Find where the given text appears and provide that cell's center as [x, y] coordinate. 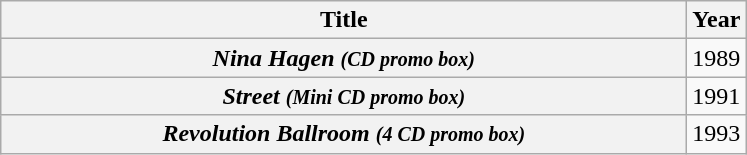
Revolution Ballroom (4 CD promo box) [344, 134]
1991 [716, 96]
1989 [716, 58]
1993 [716, 134]
Nina Hagen (CD promo box) [344, 58]
Title [344, 20]
Street (Mini CD promo box) [344, 96]
Year [716, 20]
